Provide the (x, y) coordinate of the cell's center where the given text is located.  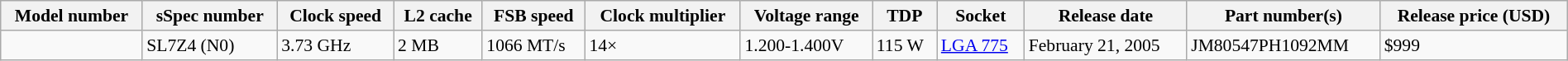
FSB speed (533, 16)
JM80547PH1092MM (1284, 45)
LGA 775 (981, 45)
Release date (1106, 16)
Clock speed (336, 16)
$999 (1474, 45)
sSpec number (210, 16)
Part number(s) (1284, 16)
2 MB (438, 45)
1066 MT/s (533, 45)
3.73 GHz (336, 45)
115 W (905, 45)
Clock multiplier (662, 16)
February 21, 2005 (1106, 45)
Release price (USD) (1474, 16)
Voltage range (806, 16)
Socket (981, 16)
SL7Z4 (N0) (210, 45)
1.200-1.400V (806, 45)
Model number (71, 16)
14× (662, 45)
L2 cache (438, 16)
TDP (905, 16)
